Capture the cell that displays the provided text and extract its [X, Y] central coordinate. 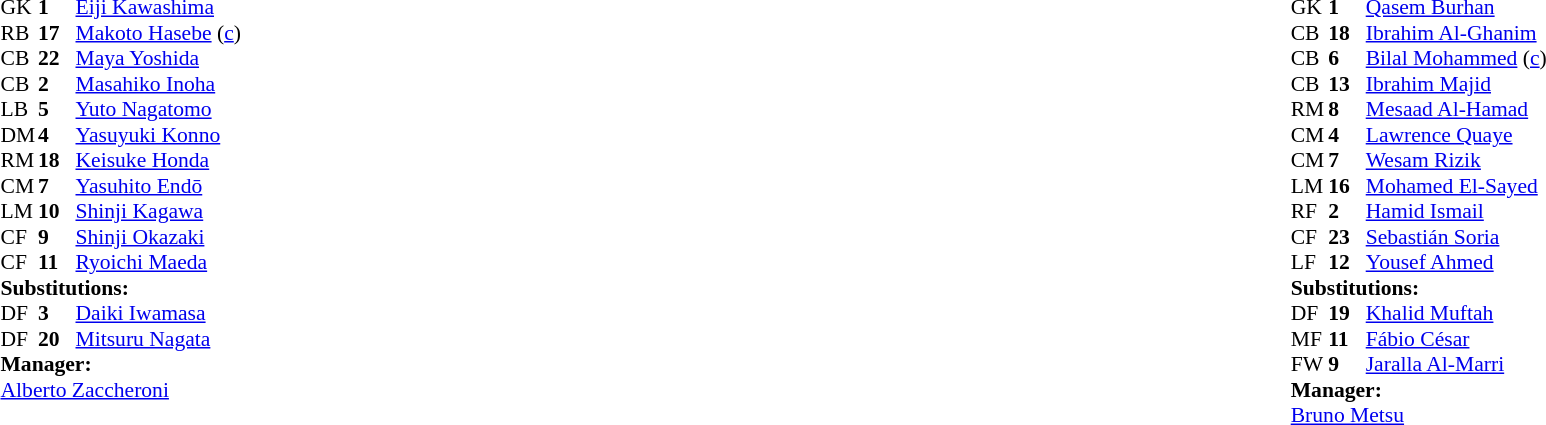
17 [57, 33]
22 [57, 59]
Yuto Nagatomo [158, 109]
Ryoichi Maeda [158, 263]
Masahiko Inoha [158, 84]
23 [1347, 237]
Mitsuru Nagata [158, 339]
Shinji Okazaki [158, 237]
8 [1347, 109]
Maya Yoshida [158, 59]
RF [1310, 211]
RB [19, 33]
13 [1347, 84]
3 [57, 313]
FW [1310, 365]
Shinji Kagawa [158, 211]
MF [1310, 339]
Keisuke Honda [158, 161]
6 [1347, 59]
Yasuyuki Konno [158, 135]
Yasuhito Endō [158, 186]
Makoto Hasebe (c) [158, 33]
16 [1347, 186]
Alberto Zaccheroni [120, 390]
Substitutions: [120, 288]
Manager: [120, 365]
5 [57, 109]
12 [1347, 263]
LB [19, 109]
19 [1347, 313]
LF [1310, 263]
DM [19, 135]
Daiki Iwamasa [158, 313]
10 [57, 211]
20 [57, 339]
